Detect which cell encompasses the target text, then output its (x, y) center coordinate. 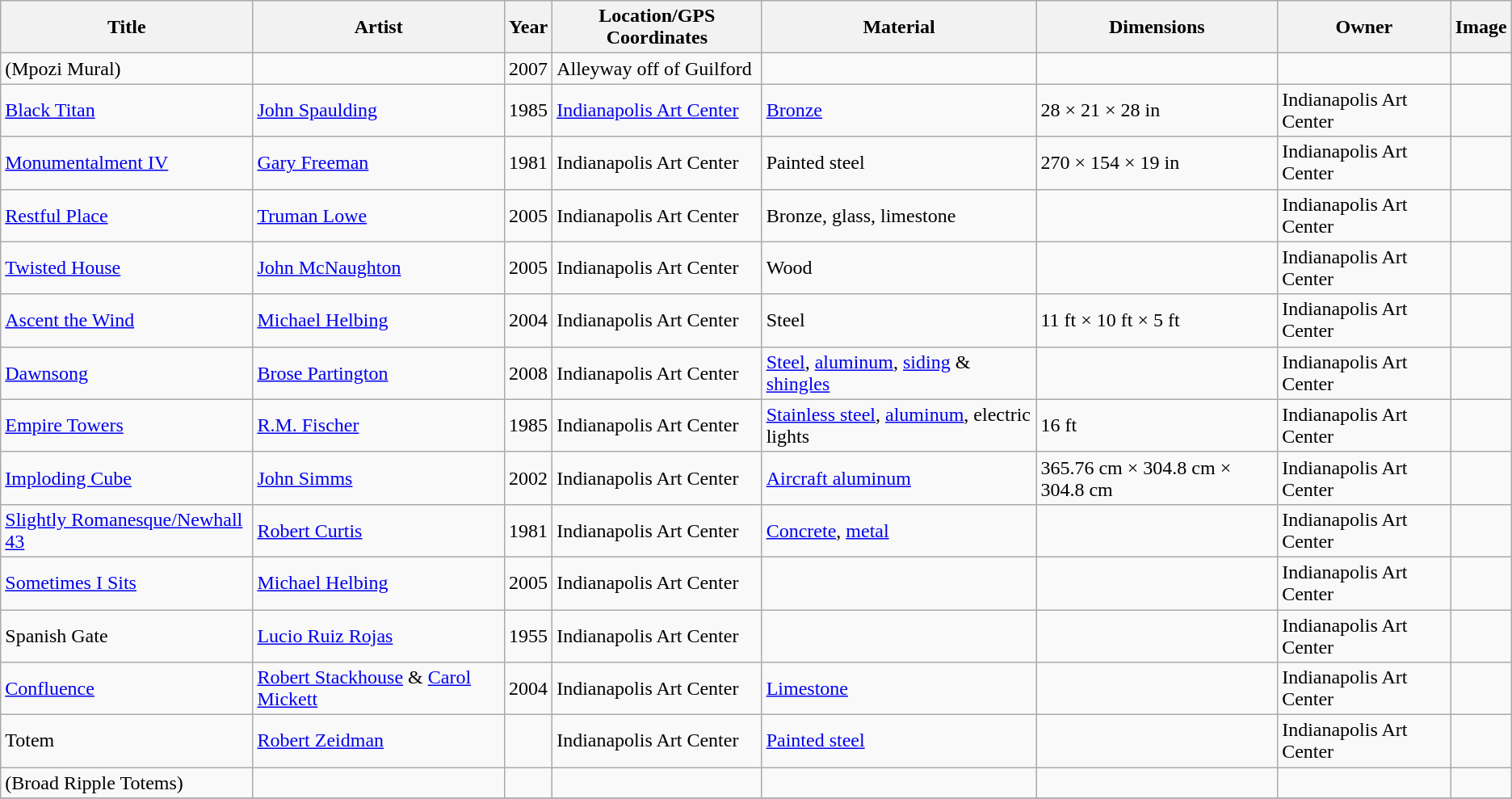
Sometimes I Sits (127, 583)
Dawnsong (127, 373)
Dimensions (1157, 27)
Confluence (127, 688)
Bronze, glass, limestone (899, 215)
Truman Lowe (379, 215)
Image (1481, 27)
28 × 21 × 28 in (1157, 110)
Bronze (899, 110)
Location/GPS Coordinates (657, 27)
Year (528, 27)
Steel (899, 320)
Spanish Gate (127, 635)
Gary Freeman (379, 163)
2008 (528, 373)
270 × 154 × 19 in (1157, 163)
16 ft (1157, 425)
Material (899, 27)
Stainless steel, aluminum, electric lights (899, 425)
Aircraft aluminum (899, 478)
Restful Place (127, 215)
Black Titan (127, 110)
Artist (379, 27)
Ascent the Wind (127, 320)
(Broad Ripple Totems) (127, 783)
(Mpozi Mural) (127, 69)
Slightly Romanesque/Newhall 43 (127, 530)
Monumentalment IV (127, 163)
Empire Towers (127, 425)
2007 (528, 69)
R.M. Fischer (379, 425)
1955 (528, 635)
Robert Stackhouse & Carol Mickett (379, 688)
Concrete, metal (899, 530)
Title (127, 27)
Wood (899, 268)
Brose Partington (379, 373)
Lucio Ruiz Rojas (379, 635)
Twisted House (127, 268)
John Simms (379, 478)
John McNaughton (379, 268)
Imploding Cube (127, 478)
11 ft × 10 ft × 5 ft (1157, 320)
John Spaulding (379, 110)
Robert Zeidman (379, 742)
Owner (1365, 27)
Limestone (899, 688)
365.76 cm × 304.8 cm × 304.8 cm (1157, 478)
Alleyway off of Guilford (657, 69)
Totem (127, 742)
Steel, aluminum, siding & shingles (899, 373)
Robert Curtis (379, 530)
2002 (528, 478)
